Return (x, y) of the center of cell containing provided text 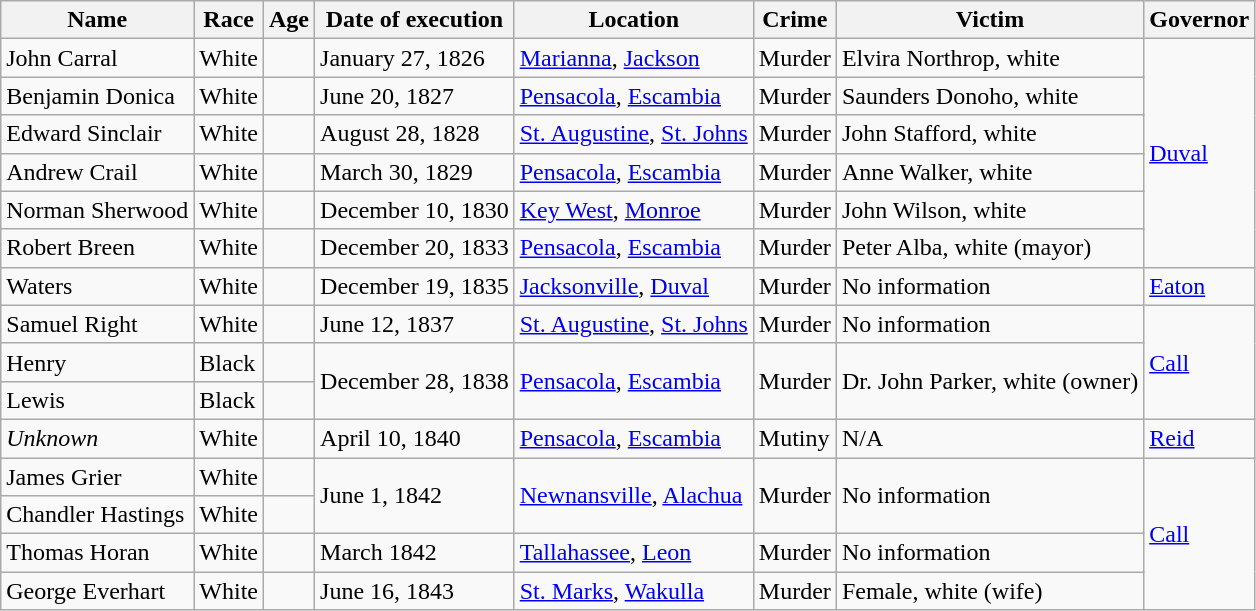
March 1842 (415, 553)
Thomas Horan (98, 553)
Governor (1200, 20)
Peter Alba, white (mayor) (990, 248)
Samuel Right (98, 324)
Unknown (98, 438)
Mutiny (794, 438)
Andrew Crail (98, 172)
N/A (990, 438)
June 12, 1837 (415, 324)
James Grier (98, 477)
Reid (1200, 438)
Elvira Northrop, white (990, 58)
December 20, 1833 (415, 248)
John Stafford, white (990, 134)
Crime (794, 20)
Henry (98, 362)
April 10, 1840 (415, 438)
Newnansville, Alachua (634, 496)
Eaton (1200, 286)
Jacksonville, Duval (634, 286)
December 28, 1838 (415, 381)
December 19, 1835 (415, 286)
Age (288, 20)
Duval (1200, 153)
Anne Walker, white (990, 172)
Robert Breen (98, 248)
Lewis (98, 400)
Female, white (wife) (990, 591)
Victim (990, 20)
August 28, 1828 (415, 134)
Race (229, 20)
Marianna, Jackson (634, 58)
Key West, Monroe (634, 210)
St. Marks, Wakulla (634, 591)
Waters (98, 286)
Norman Sherwood (98, 210)
Saunders Donoho, white (990, 96)
June 16, 1843 (415, 591)
Date of execution (415, 20)
John Carral (98, 58)
Dr. John Parker, white (owner) (990, 381)
Edward Sinclair (98, 134)
Location (634, 20)
Benjamin Donica (98, 96)
Tallahassee, Leon (634, 553)
December 10, 1830 (415, 210)
June 1, 1842 (415, 496)
Chandler Hastings (98, 515)
John Wilson, white (990, 210)
Name (98, 20)
January 27, 1826 (415, 58)
June 20, 1827 (415, 96)
March 30, 1829 (415, 172)
George Everhart (98, 591)
